Determine the [x, y] coordinate at the center of the cell enclosing the given text.  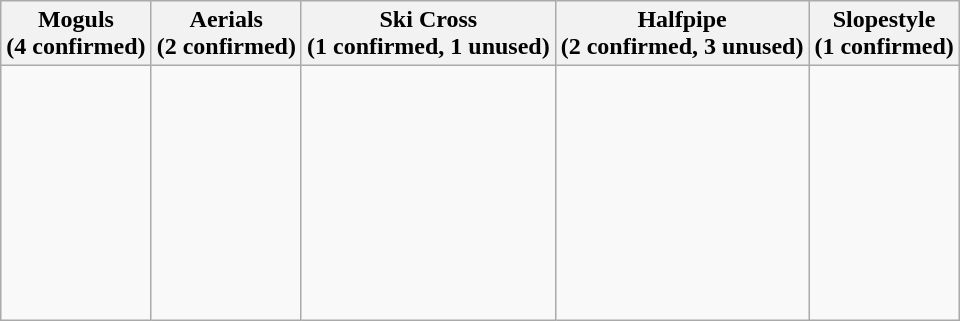
Aerials(2 confirmed) [226, 34]
Moguls(4 confirmed) [76, 34]
Halfpipe(2 confirmed, 3 unused) [682, 34]
Slopestyle(1 confirmed) [884, 34]
Ski Cross(1 confirmed, 1 unused) [428, 34]
